Scan for the cell matching the given text and deliver its [X, Y] coordinate at center. 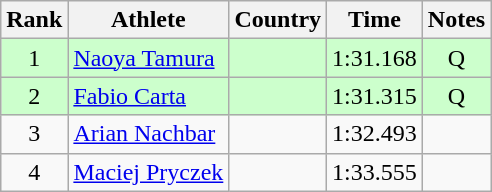
3 [34, 134]
Arian Nachbar [148, 134]
4 [34, 172]
1:33.555 [375, 172]
Time [375, 20]
Notes [456, 20]
Country [278, 20]
1 [34, 58]
1:31.168 [375, 58]
2 [34, 96]
Fabio Carta [148, 96]
Rank [34, 20]
1:32.493 [375, 134]
1:31.315 [375, 96]
Athlete [148, 20]
Maciej Pryczek [148, 172]
Naoya Tamura [148, 58]
